Capture the cell that displays the provided text and extract its (X, Y) central coordinate. 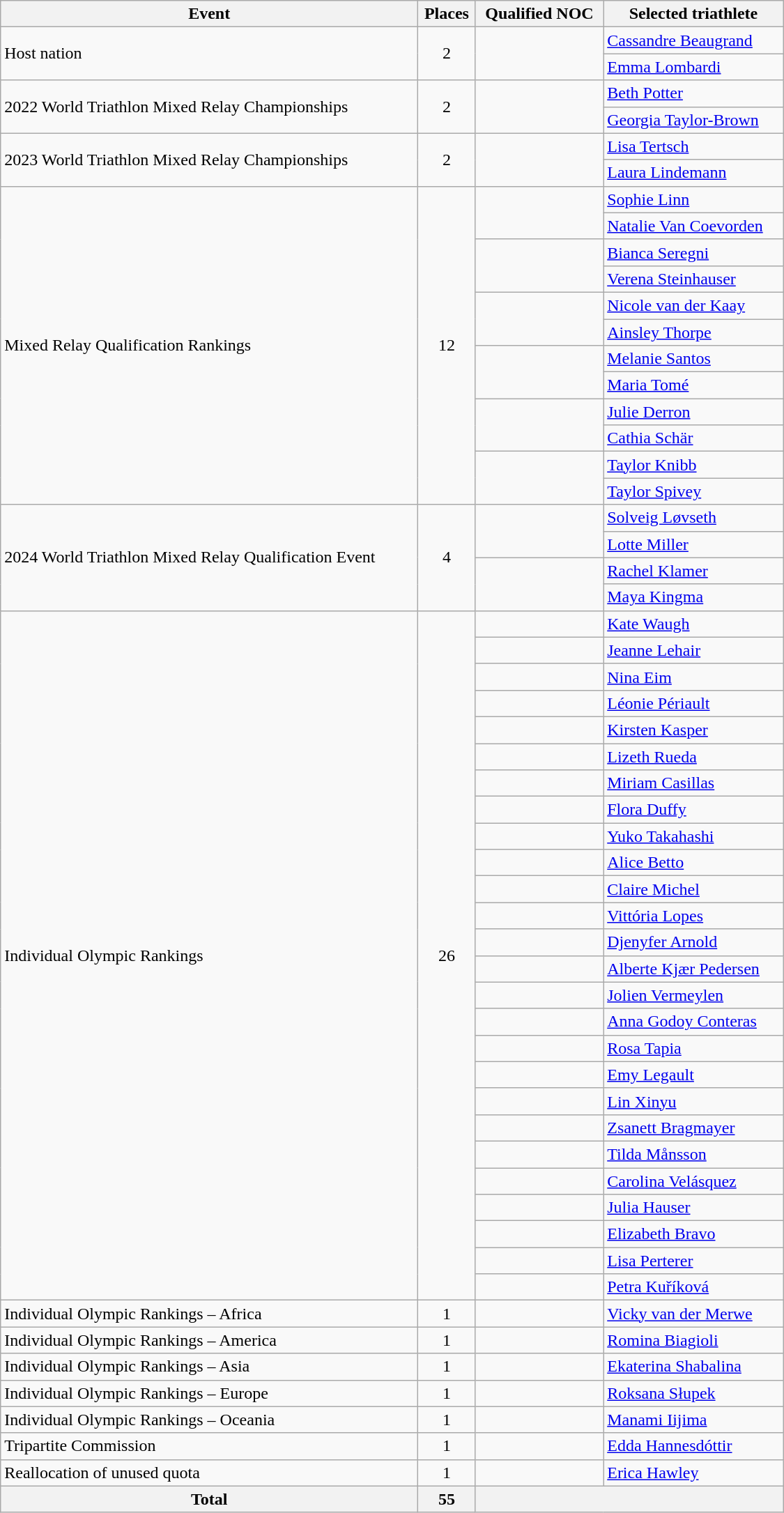
Taylor Knibb (694, 465)
Roksana Słupek (694, 1393)
2022 World Triathlon Mixed Relay Championships (209, 107)
Maria Tomé (694, 385)
Maya Kingma (694, 597)
Sophie Linn (694, 199)
Individual Olympic Rankings – America (209, 1340)
Claire Michel (694, 889)
Tripartite Commission (209, 1446)
Yuko Takahashi (694, 836)
Ekaterina Shabalina (694, 1367)
Individual Olympic Rankings (209, 955)
Qualified NOC (539, 14)
55 (447, 1499)
Vittória Lopes (694, 916)
Lotte Miller (694, 544)
Laura Lindemann (694, 173)
Solveig Løvseth (694, 518)
Individual Olympic Rankings – Europe (209, 1393)
Lin Xinyu (694, 1101)
Beth Potter (694, 93)
Taylor Spivey (694, 491)
Natalie Van Coevorden (694, 226)
Jolien Vermeylen (694, 995)
Rosa Tapia (694, 1048)
Host nation (209, 54)
Kirsten Kasper (694, 730)
Cathia Schär (694, 438)
2024 World Triathlon Mixed Relay Qualification Event (209, 558)
Edda Hannesdóttir (694, 1446)
Léonie Périault (694, 703)
Erica Hawley (694, 1473)
Kate Waugh (694, 624)
Petra Kuříková (694, 1287)
Flora Duffy (694, 810)
Lisa Tertsch (694, 146)
Total (209, 1499)
Julia Hauser (694, 1208)
Cassandre Beaugrand (694, 40)
Melanie Santos (694, 359)
Manami Iijima (694, 1420)
Verena Steinhauser (694, 279)
Lizeth Rueda (694, 756)
Individual Olympic Rankings – Africa (209, 1314)
12 (447, 346)
Mixed Relay Qualification Rankings (209, 346)
Selected triathlete (694, 14)
Djenyfer Arnold (694, 942)
Zsanett Bragmayer (694, 1128)
Georgia Taylor-Brown (694, 120)
4 (447, 558)
Miriam Casillas (694, 783)
Lisa Perterer (694, 1261)
Individual Olympic Rankings – Oceania (209, 1420)
Emma Lombardi (694, 67)
26 (447, 955)
Nina Eim (694, 677)
Carolina Velásquez (694, 1181)
Alberte Kjær Pedersen (694, 969)
Anna Godoy Conteras (694, 1022)
Bianca Seregni (694, 252)
Rachel Klamer (694, 571)
2023 World Triathlon Mixed Relay Championships (209, 160)
Reallocation of unused quota (209, 1473)
Places (447, 14)
Ainsley Thorpe (694, 332)
Nicole van der Kaay (694, 305)
Emy Legault (694, 1075)
Alice Betto (694, 863)
Tilda Månsson (694, 1154)
Romina Biagioli (694, 1340)
Vicky van der Merwe (694, 1314)
Julie Derron (694, 412)
Individual Olympic Rankings – Asia (209, 1367)
Elizabeth Bravo (694, 1234)
Event (209, 14)
Jeanne Lehair (694, 650)
